From the cell containing the given text, extract its center point as (X, Y) coordinate. 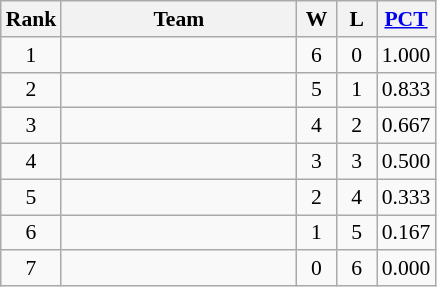
W (316, 19)
Rank (32, 19)
0.000 (406, 269)
0.167 (406, 233)
Team (178, 19)
0.500 (406, 162)
PCT (406, 19)
L (357, 19)
0.333 (406, 197)
0.667 (406, 126)
7 (32, 269)
0.833 (406, 90)
1.000 (406, 55)
